Pinpoint the cell where the given text exists, returning its (X, Y) midpoint coordinate. 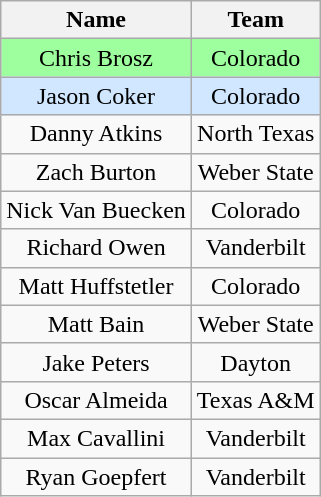
Matt Huffstetler (96, 286)
Name (96, 20)
Richard Owen (96, 248)
Ryan Goepfert (96, 477)
Chris Brosz (96, 58)
Zach Burton (96, 172)
Oscar Almeida (96, 400)
North Texas (256, 134)
Jason Coker (96, 96)
Texas A&M (256, 400)
Jake Peters (96, 362)
Team (256, 20)
Danny Atkins (96, 134)
Dayton (256, 362)
Nick Van Buecken (96, 210)
Max Cavallini (96, 438)
Matt Bain (96, 324)
